Capture the cell that displays the provided text and extract its (X, Y) central coordinate. 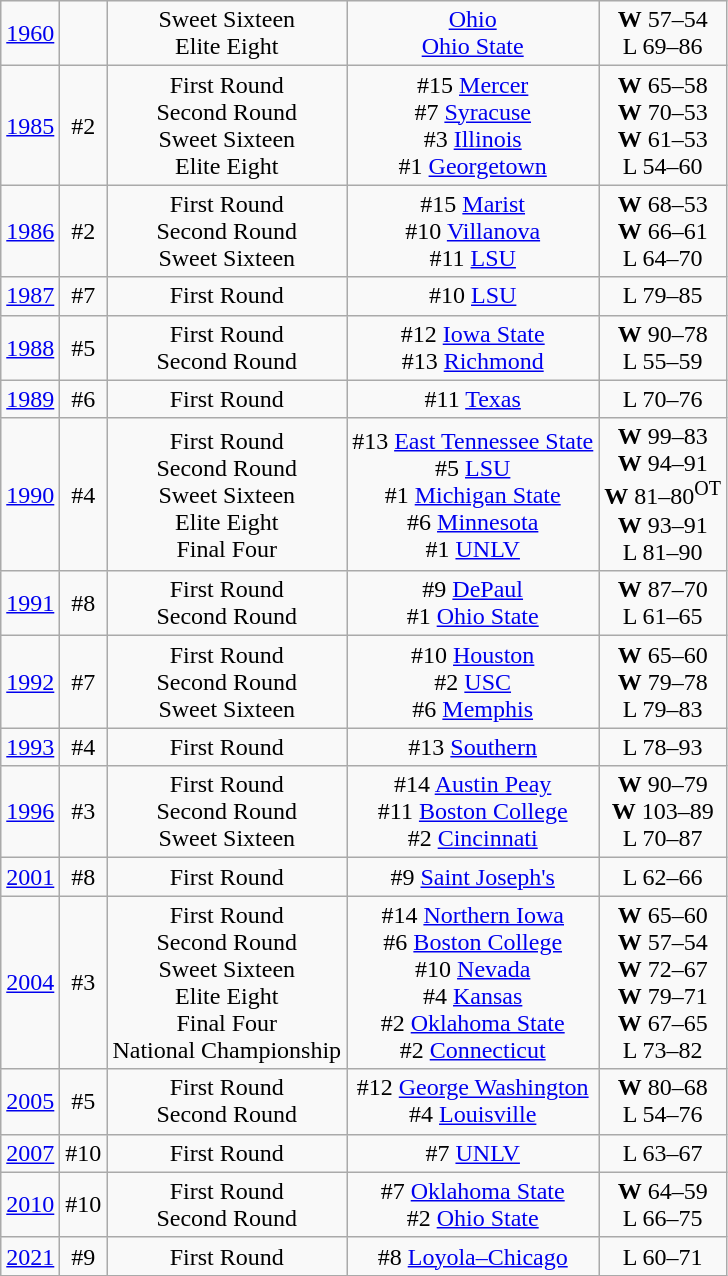
1960 (30, 34)
1996 (30, 812)
#15 Marist#10 Villanova#11 LSU (473, 231)
#8 Loyola–Chicago (473, 1256)
1991 (30, 604)
2005 (30, 1102)
1993 (30, 747)
#9 Saint Joseph's (473, 877)
W 87–70L 61–65 (663, 604)
1986 (30, 231)
#6 (84, 399)
1985 (30, 126)
#13 Southern (473, 747)
#13 East Tennessee State#5 LSU#1 Michigan State#6 Minnesota#1 UNLV (473, 494)
W 64–59L 66–75 (663, 1204)
OhioOhio State (473, 34)
#9 (84, 1256)
W 90–79W 103–89L 70–87 (663, 812)
#15 Mercer#7 Syracuse#3 Illinois#1 Georgetown (473, 126)
L 79–85 (663, 296)
W 80–68L 54–76 (663, 1102)
#7 Oklahoma State#2 Ohio State (473, 1204)
W 90–78L 55–59 (663, 348)
#7 UNLV (473, 1153)
2004 (30, 982)
#14 Austin Peay#11 Boston College#2 Cincinnati (473, 812)
1989 (30, 399)
#10 LSU (473, 296)
2001 (30, 877)
W 68–53W 66–61L 64–70 (663, 231)
W 65–60W 57–54W 72–67W 79–71W 67–65L 73–82 (663, 982)
Sweet SixteenElite Eight (227, 34)
L 62–66 (663, 877)
2007 (30, 1153)
1990 (30, 494)
L 70–76 (663, 399)
W 65–58W 70–53W 61–53L 54–60 (663, 126)
W 57–54L 69–86 (663, 34)
#14 Northern Iowa#6 Boston College#10 Nevada#4 Kansas#2 Oklahoma State#2 Connecticut (473, 982)
#9 DePaul#1 Ohio State (473, 604)
L 63–67 (663, 1153)
2010 (30, 1204)
L 78–93 (663, 747)
First RoundSecond RoundSweet SixteenElite Eight (227, 126)
W 65–60W 79–78L 79–83 (663, 682)
1988 (30, 348)
L 60–71 (663, 1256)
2021 (30, 1256)
#12 Iowa State#13 Richmond (473, 348)
First RoundSecond RoundSweet SixteenElite EightFinal Four (227, 494)
#11 Texas (473, 399)
W 99–83W 94–91W 81–80OTW 93–91L 81–90 (663, 494)
#12 George Washington#4 Louisville (473, 1102)
1987 (30, 296)
#10 Houston#2 USC#6 Memphis (473, 682)
First RoundSecond RoundSweet SixteenElite EightFinal FourNational Championship (227, 982)
1992 (30, 682)
